Identify which cell holds the provided text, then report its (X, Y) central coordinate. 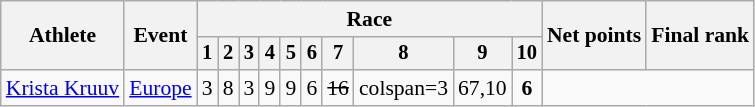
Athlete (62, 36)
7 (338, 54)
Event (160, 36)
Net points (594, 36)
5 (290, 54)
4 (270, 54)
Europe (160, 88)
67,10 (482, 88)
Race (370, 19)
16 (338, 88)
Final rank (700, 36)
Krista Kruuv (62, 88)
colspan=3 (404, 88)
10 (527, 54)
2 (228, 54)
1 (208, 54)
